Detect which cell encompasses the target text, then output its (X, Y) center coordinate. 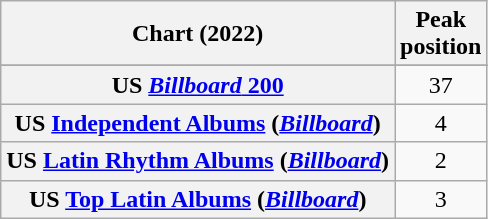
4 (441, 123)
US Latin Rhythm Albums (Billboard) (198, 161)
Peakposition (441, 34)
37 (441, 85)
Chart (2022) (198, 34)
3 (441, 199)
2 (441, 161)
US Independent Albums (Billboard) (198, 123)
US Top Latin Albums (Billboard) (198, 199)
US Billboard 200 (198, 85)
